Extract the [X, Y] coordinate from the center of the cell holding the provided text.  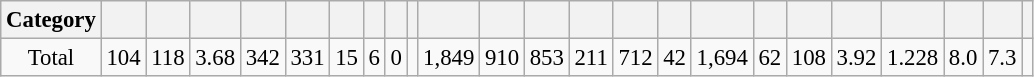
42 [674, 58]
108 [808, 58]
8.0 [964, 58]
7.3 [1002, 58]
342 [262, 58]
3.68 [215, 58]
6 [374, 58]
910 [502, 58]
712 [636, 58]
104 [124, 58]
Category [51, 20]
0 [396, 58]
331 [308, 58]
1.228 [913, 58]
853 [546, 58]
62 [770, 58]
Total [51, 58]
211 [591, 58]
1,849 [449, 58]
1,694 [722, 58]
15 [346, 58]
118 [168, 58]
3.92 [856, 58]
